Extract the [x, y] coordinate from the center of the cell holding the provided text.  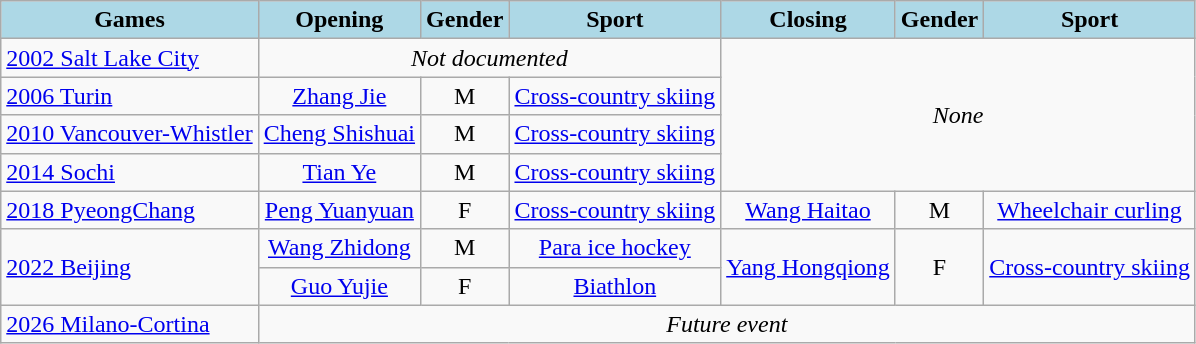
Opening [339, 20]
Yang Hongqiong [808, 267]
Wang Haitao [808, 210]
Closing [808, 20]
Guo Yujie [339, 286]
Wheelchair curling [1090, 210]
2022 Beijing [130, 267]
None [958, 115]
2026 Milano-Cortina [130, 324]
2018 PyeongChang [130, 210]
Wang Zhidong [339, 248]
2006 Turin [130, 96]
2014 Sochi [130, 172]
Biathlon [615, 286]
Not documented [490, 58]
Para ice hockey [615, 248]
Tian Ye [339, 172]
Zhang Jie [339, 96]
2002 Salt Lake City [130, 58]
Games [130, 20]
Cheng Shishuai [339, 134]
Peng Yuanyuan [339, 210]
2010 Vancouver-Whistler [130, 134]
Future event [726, 324]
